Output the [X, Y] coordinate of the center of the cell containing the given text.  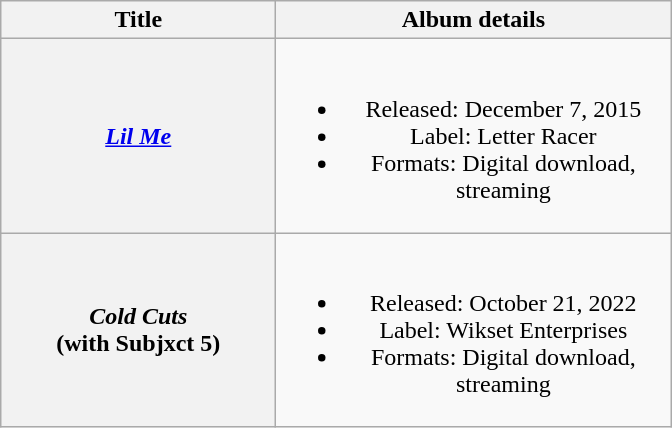
Album details [474, 20]
Released: October 21, 2022Label: Wikset EnterprisesFormats: Digital download, streaming [474, 330]
Cold Cuts(with Subjxct 5) [138, 330]
Lil Me [138, 136]
Released: December 7, 2015Label: Letter RacerFormats: Digital download, streaming [474, 136]
Title [138, 20]
